Scan for the cell matching the given text and deliver its (X, Y) coordinate at center. 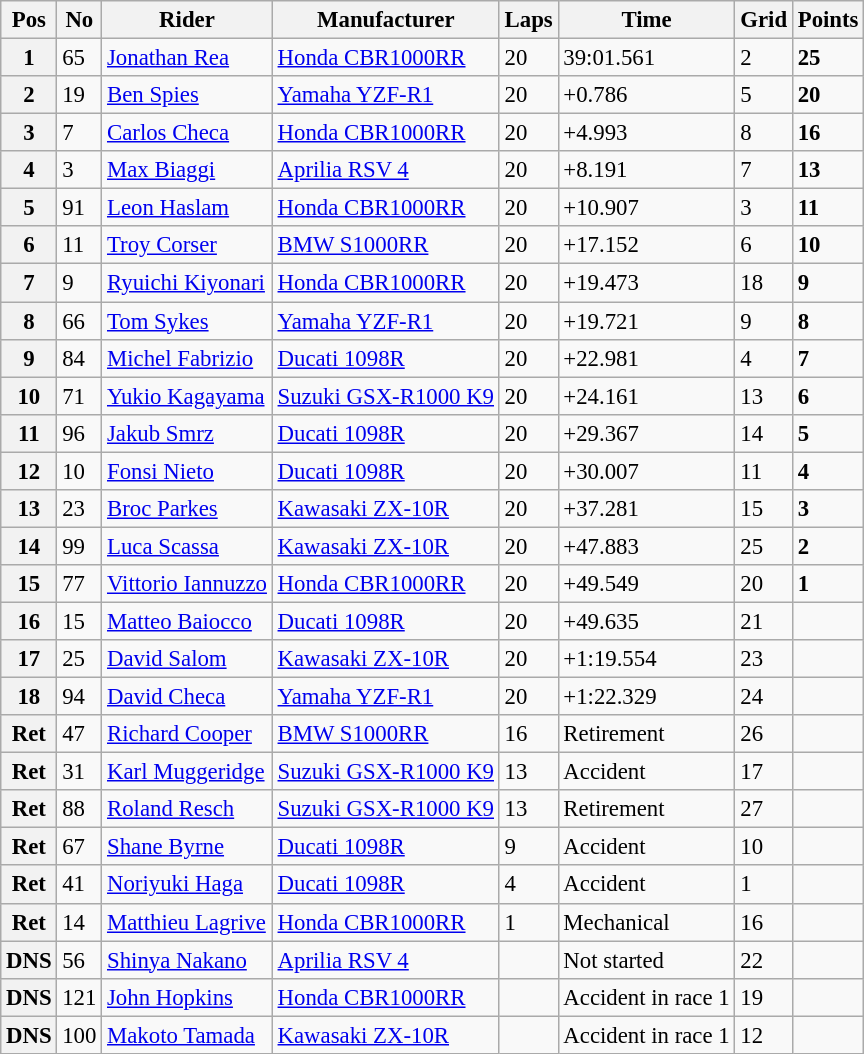
100 (80, 1035)
66 (80, 321)
+8.191 (646, 170)
Not started (646, 960)
Shane Byrne (188, 847)
84 (80, 358)
+0.786 (646, 95)
+22.981 (646, 358)
Carlos Checa (188, 133)
Points (828, 20)
Broc Parkes (188, 509)
65 (80, 58)
67 (80, 847)
Shinya Nakano (188, 960)
Luca Scassa (188, 546)
31 (80, 772)
22 (764, 960)
+49.549 (646, 584)
121 (80, 997)
Makoto Tamada (188, 1035)
David Checa (188, 697)
88 (80, 809)
+29.367 (646, 433)
24 (764, 697)
Jonathan Rea (188, 58)
71 (80, 396)
77 (80, 584)
Yukio Kagayama (188, 396)
39:01.561 (646, 58)
Laps (528, 20)
Rider (188, 20)
Mechanical (646, 922)
Jakub Smrz (188, 433)
Leon Haslam (188, 208)
No (80, 20)
99 (80, 546)
Tom Sykes (188, 321)
+19.721 (646, 321)
+37.281 (646, 509)
Michel Fabrizio (188, 358)
27 (764, 809)
+47.883 (646, 546)
Fonsi Nieto (188, 471)
+1:19.554 (646, 659)
+4.993 (646, 133)
Vittorio Iannuzzo (188, 584)
Grid (764, 20)
Pos (29, 20)
Max Biaggi (188, 170)
Troy Corser (188, 245)
56 (80, 960)
David Salom (188, 659)
Matteo Baiocco (188, 621)
+17.152 (646, 245)
47 (80, 734)
94 (80, 697)
+24.161 (646, 396)
Richard Cooper (188, 734)
+49.635 (646, 621)
Manufacturer (386, 20)
Matthieu Lagrive (188, 922)
+30.007 (646, 471)
+19.473 (646, 283)
96 (80, 433)
Time (646, 20)
Karl Muggeridge (188, 772)
91 (80, 208)
Roland Resch (188, 809)
Noriyuki Haga (188, 885)
41 (80, 885)
21 (764, 621)
Ryuichi Kiyonari (188, 283)
+10.907 (646, 208)
+1:22.329 (646, 697)
Ben Spies (188, 95)
John Hopkins (188, 997)
26 (764, 734)
